Find where the given text appears and provide that cell's center as [X, Y] coordinate. 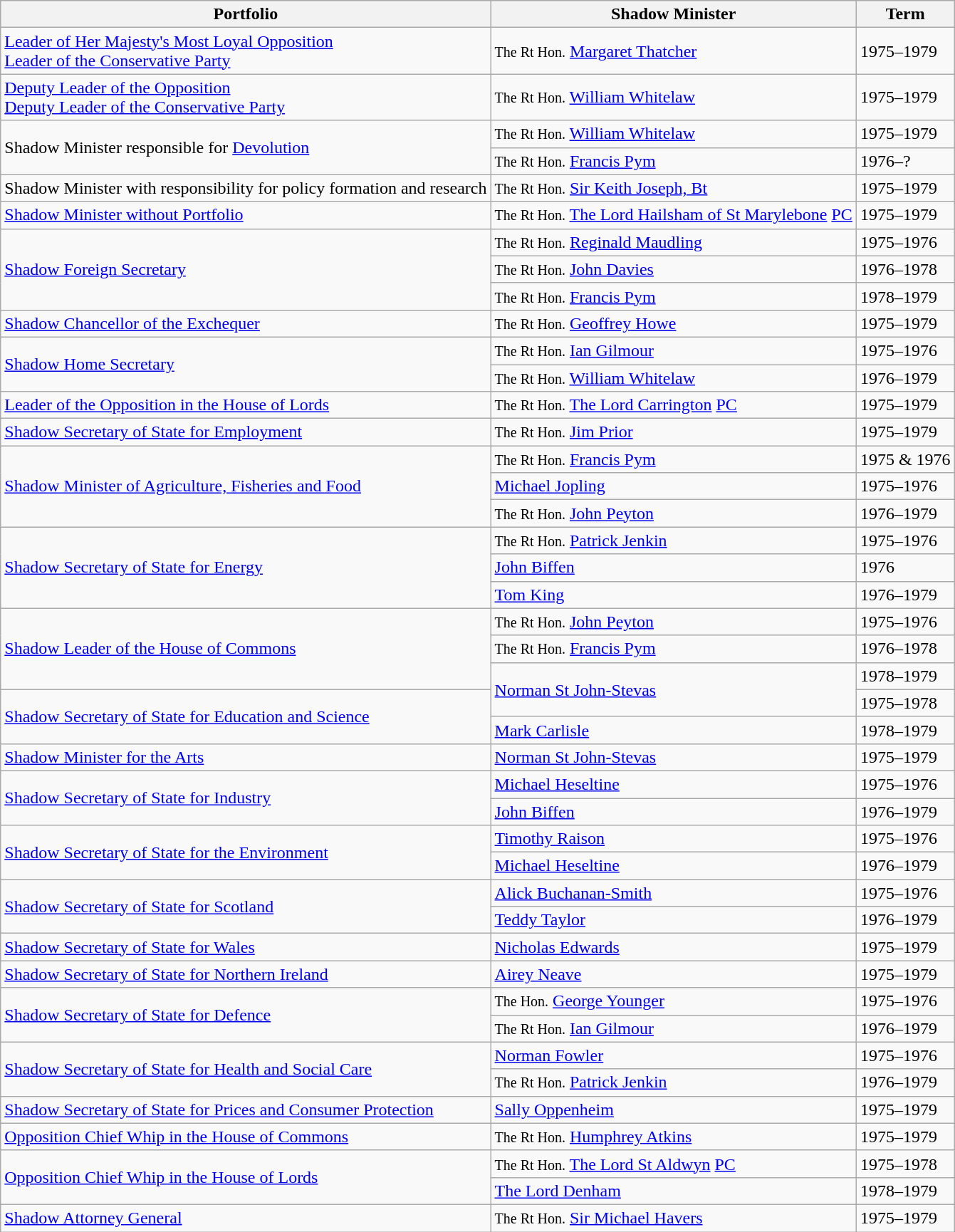
The Lord Denham [674, 1191]
Leader of the Opposition in the House of Lords [246, 405]
Shadow Minister without Portfolio [246, 215]
Shadow Minister responsible for Devolution [246, 147]
Shadow Secretary of State for Energy [246, 568]
The Rt Hon. Sir Michael Havers [674, 1218]
Shadow Secretary of State for Industry [246, 798]
Shadow Secretary of State for the Environment [246, 852]
Shadow Secretary of State for Prices and Consumer Protection [246, 1110]
The Rt Hon. Margaret Thatcher [674, 51]
Michael Jopling [674, 486]
Term [905, 14]
Teddy Taylor [674, 920]
Shadow Minister for the Arts [246, 757]
Shadow Minister with responsibility for policy formation and research [246, 188]
Shadow Secretary of State for Wales [246, 947]
The Rt Hon. Humphrey Atkins [674, 1137]
Shadow Secretary of State for Health and Social Care [246, 1069]
Deputy Leader of the OppositionDeputy Leader of the Conservative Party [246, 97]
Sally Oppenheim [674, 1110]
Opposition Chief Whip in the House of Commons [246, 1137]
Airey Neave [674, 974]
Timothy Raison [674, 839]
The Rt Hon. Sir Keith Joseph, Bt [674, 188]
Nicholas Edwards [674, 947]
Opposition Chief Whip in the House of Lords [246, 1177]
Alick Buchanan-Smith [674, 893]
Shadow Attorney General [246, 1218]
The Rt Hon. Reginald Maudling [674, 242]
1976 [905, 568]
Portfolio [246, 14]
Shadow Minister [674, 14]
The Rt Hon. The Lord St Aldwyn PC [674, 1164]
The Rt Hon. Geoffrey Howe [674, 323]
Shadow Secretary of State for Scotland [246, 907]
Shadow Secretary of State for Education and Science [246, 716]
Shadow Minister of Agriculture, Fisheries and Food [246, 486]
Shadow Chancellor of the Exchequer [246, 323]
1976–? [905, 161]
Shadow Secretary of State for Northern Ireland [246, 974]
Leader of Her Majesty's Most Loyal OppositionLeader of the Conservative Party [246, 51]
Mark Carlisle [674, 730]
Norman Fowler [674, 1055]
Shadow Home Secretary [246, 364]
Tom King [674, 595]
Shadow Secretary of State for Defence [246, 1015]
1975 & 1976 [905, 459]
The Rt Hon. The Lord Hailsham of St Marylebone PC [674, 215]
Shadow Leader of the House of Commons [246, 649]
The Hon. George Younger [674, 1001]
The Rt Hon. Jim Prior [674, 432]
The Rt Hon. John Davies [674, 269]
The Rt Hon. The Lord Carrington PC [674, 405]
Shadow Secretary of State for Employment [246, 432]
Shadow Foreign Secretary [246, 269]
